Output the (X, Y) coordinate of the center of the cell containing the given text.  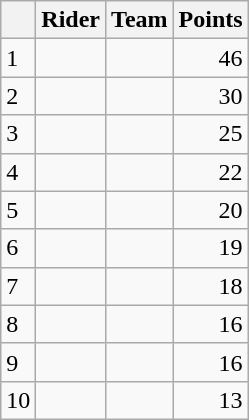
30 (210, 96)
22 (210, 172)
46 (210, 58)
9 (18, 362)
10 (18, 400)
1 (18, 58)
20 (210, 210)
Team (140, 20)
Rider (71, 20)
4 (18, 172)
25 (210, 134)
7 (18, 286)
3 (18, 134)
13 (210, 400)
18 (210, 286)
2 (18, 96)
8 (18, 324)
6 (18, 248)
Points (210, 20)
19 (210, 248)
5 (18, 210)
